From the cell containing the given text, extract its center point as [x, y] coordinate. 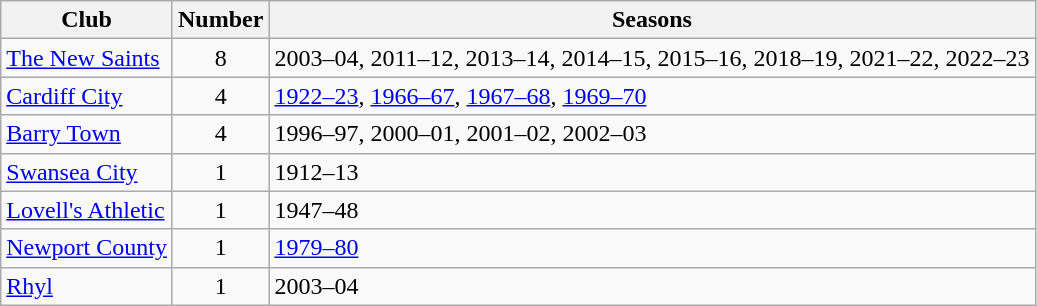
Swansea City [87, 172]
1912–13 [652, 172]
2003–04, 2011–12, 2013–14, 2014–15, 2015–16, 2018–19, 2021–22, 2022–23 [652, 58]
1979–80 [652, 248]
Barry Town [87, 134]
Club [87, 20]
1947–48 [652, 210]
Lovell's Athletic [87, 210]
1922–23, 1966–67, 1967–68, 1969–70 [652, 96]
Cardiff City [87, 96]
8 [220, 58]
The New Saints [87, 58]
Number [220, 20]
1996–97, 2000–01, 2001–02, 2002–03 [652, 134]
2003–04 [652, 286]
Newport County [87, 248]
Seasons [652, 20]
Rhyl [87, 286]
